Return (X, Y) of the center of cell containing provided text 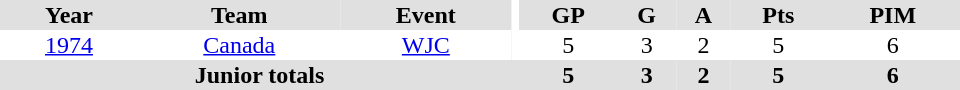
WJC (426, 45)
PIM (893, 15)
Team (240, 15)
Pts (778, 15)
Event (426, 15)
Canada (240, 45)
Junior totals (260, 75)
GP (568, 15)
1974 (69, 45)
Year (69, 15)
A (704, 15)
G (646, 15)
